Locate the cell with the specified text and output its [x, y] center coordinate. 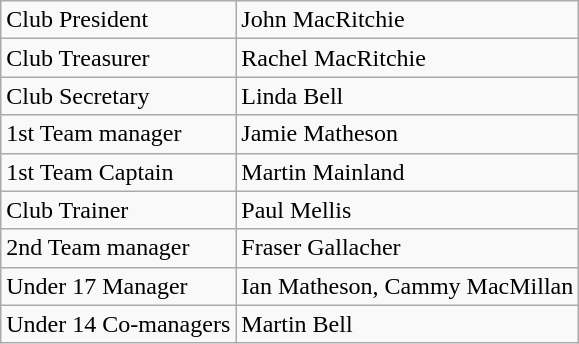
Fraser Gallacher [408, 248]
Under 17 Manager [118, 286]
Ian Matheson, Cammy MacMillan [408, 286]
Linda Bell [408, 96]
Paul Mellis [408, 210]
Under 14 Co-managers [118, 324]
2nd Team manager [118, 248]
Jamie Matheson [408, 134]
Club Secretary [118, 96]
John MacRitchie [408, 20]
Martin Mainland [408, 172]
Rachel MacRitchie [408, 58]
1st Team Captain [118, 172]
Club Treasurer [118, 58]
Martin Bell [408, 324]
Club President [118, 20]
1st Team manager [118, 134]
Club Trainer [118, 210]
